Pinpoint the cell where the given text exists, returning its (X, Y) midpoint coordinate. 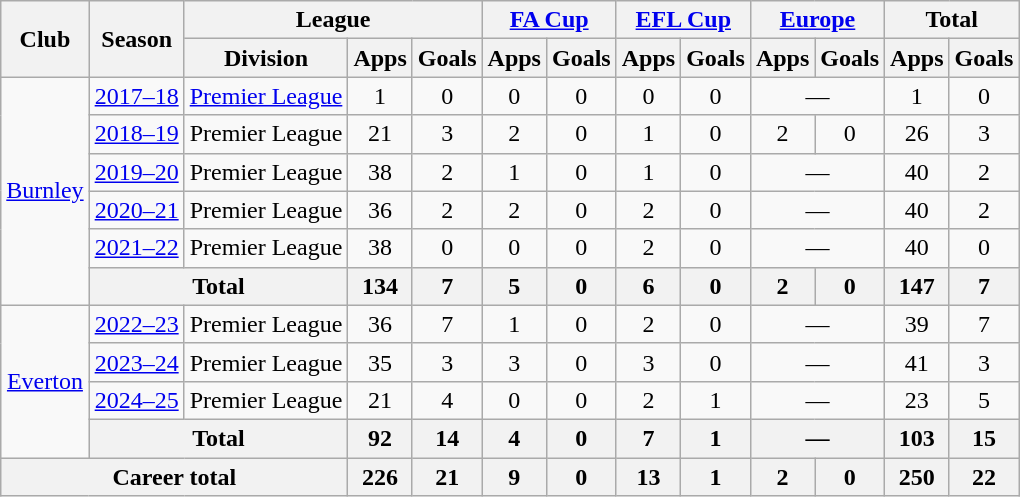
92 (380, 438)
Season (136, 39)
2021–22 (136, 248)
Career total (174, 477)
9 (514, 477)
Everton (45, 381)
Burnley (45, 191)
22 (984, 477)
6 (648, 286)
2023–24 (136, 362)
226 (380, 477)
Division (266, 58)
147 (917, 286)
250 (917, 477)
13 (648, 477)
2022–23 (136, 324)
2019–20 (136, 172)
41 (917, 362)
2018–19 (136, 134)
39 (917, 324)
League (333, 20)
Club (45, 39)
103 (917, 438)
134 (380, 286)
2020–21 (136, 210)
26 (917, 134)
23 (917, 400)
2024–25 (136, 400)
35 (380, 362)
15 (984, 438)
2017–18 (136, 96)
FA Cup (549, 20)
EFL Cup (683, 20)
14 (447, 438)
Europe (817, 20)
